For the text-containing cell, return its midpoint in (x, y) coordinate format. 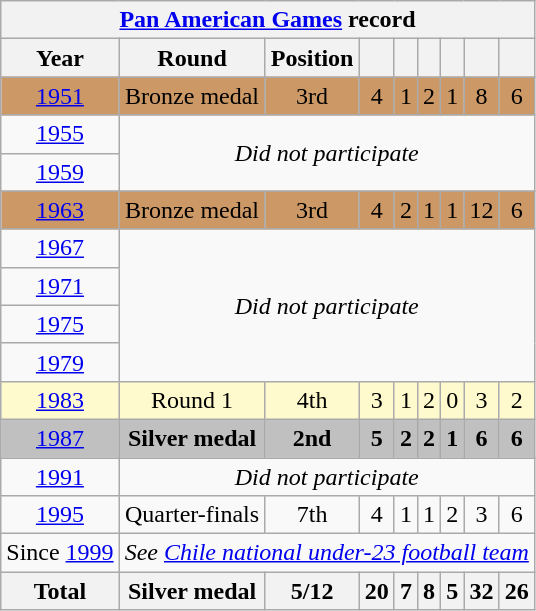
Position (312, 58)
1987 (60, 438)
Pan American Games record (268, 20)
1971 (60, 286)
0 (452, 400)
1979 (60, 362)
26 (516, 591)
7th (312, 515)
Round 1 (192, 400)
1951 (60, 96)
Since 1999 (60, 553)
32 (482, 591)
Total (60, 591)
1955 (60, 134)
1967 (60, 248)
1963 (60, 210)
2nd (312, 438)
20 (376, 591)
7 (406, 591)
Year (60, 58)
1991 (60, 477)
4th (312, 400)
1959 (60, 172)
5/12 (312, 591)
1983 (60, 400)
See Chile national under-23 football team (326, 553)
Round (192, 58)
1975 (60, 324)
Quarter-finals (192, 515)
12 (482, 210)
1995 (60, 515)
